Detect which cell encompasses the target text, then output its (x, y) center coordinate. 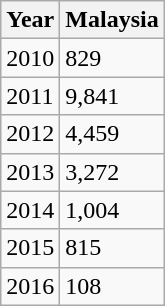
3,272 (112, 172)
9,841 (112, 96)
108 (112, 286)
815 (112, 248)
2015 (30, 248)
2016 (30, 286)
2014 (30, 210)
1,004 (112, 210)
Year (30, 20)
2010 (30, 58)
2011 (30, 96)
4,459 (112, 134)
Malaysia (112, 20)
2012 (30, 134)
2013 (30, 172)
829 (112, 58)
